Return [X, Y] of the center of cell containing provided text 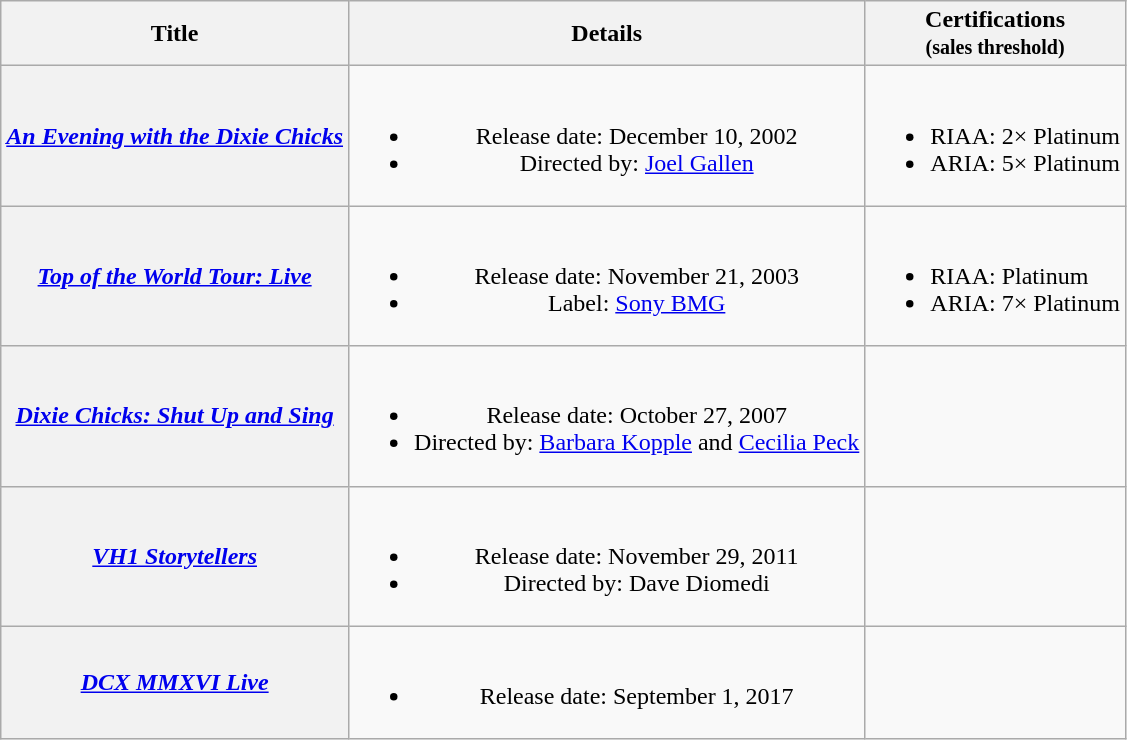
DCX MMXVI Live [175, 682]
Certifications(sales threshold) [996, 34]
RIAA: PlatinumARIA: 7× Platinum [996, 276]
Release date: September 1, 2017 [607, 682]
Release date: October 27, 2007Directed by: Barbara Kopple and Cecilia Peck [607, 416]
Release date: November 29, 2011Directed by: Dave Diomedi [607, 556]
Release date: December 10, 2002Directed by: Joel Gallen [607, 136]
RIAA: 2× PlatinumARIA: 5× Platinum [996, 136]
Release date: November 21, 2003Label: Sony BMG [607, 276]
Top of the World Tour: Live [175, 276]
An Evening with the Dixie Chicks [175, 136]
Dixie Chicks: Shut Up and Sing [175, 416]
Title [175, 34]
Details [607, 34]
VH1 Storytellers [175, 556]
